Return [x, y] of the center of cell containing provided text 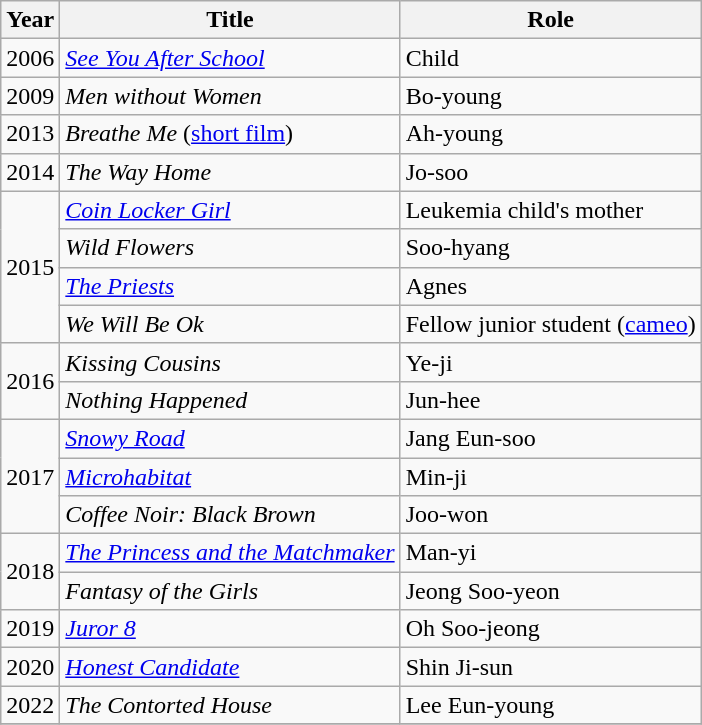
The Way Home [230, 172]
2017 [30, 476]
2018 [30, 572]
Soo-hyang [550, 248]
Jo-soo [550, 172]
Juror 8 [230, 629]
See You After School [230, 58]
Agnes [550, 286]
Bo-young [550, 96]
2009 [30, 96]
Title [230, 20]
Child [550, 58]
2020 [30, 667]
2016 [30, 381]
2006 [30, 58]
Year [30, 20]
The Contorted House [230, 705]
Breathe Me (short film) [230, 134]
Wild Flowers [230, 248]
Coin Locker Girl [230, 210]
Jun-hee [550, 400]
2022 [30, 705]
Honest Candidate [230, 667]
Kissing Cousins [230, 362]
Oh Soo-jeong [550, 629]
The Priests [230, 286]
Shin Ji-sun [550, 667]
Jang Eun-soo [550, 438]
Coffee Noir: Black Brown [230, 515]
Fantasy of the Girls [230, 591]
2013 [30, 134]
The Princess and the Matchmaker [230, 553]
Ye-ji [550, 362]
Leukemia child's mother [550, 210]
Min-ji [550, 477]
2014 [30, 172]
Fellow junior student (cameo) [550, 324]
Jeong Soo-yeon [550, 591]
2015 [30, 267]
Lee Eun-young [550, 705]
Nothing Happened [230, 400]
Role [550, 20]
Ah-young [550, 134]
Snowy Road [230, 438]
We Will Be Ok [230, 324]
Joo-won [550, 515]
Men without Women [230, 96]
2019 [30, 629]
Man-yi [550, 553]
Microhabitat [230, 477]
